Determine the (x, y) coordinate at the center of the cell enclosing the given text.  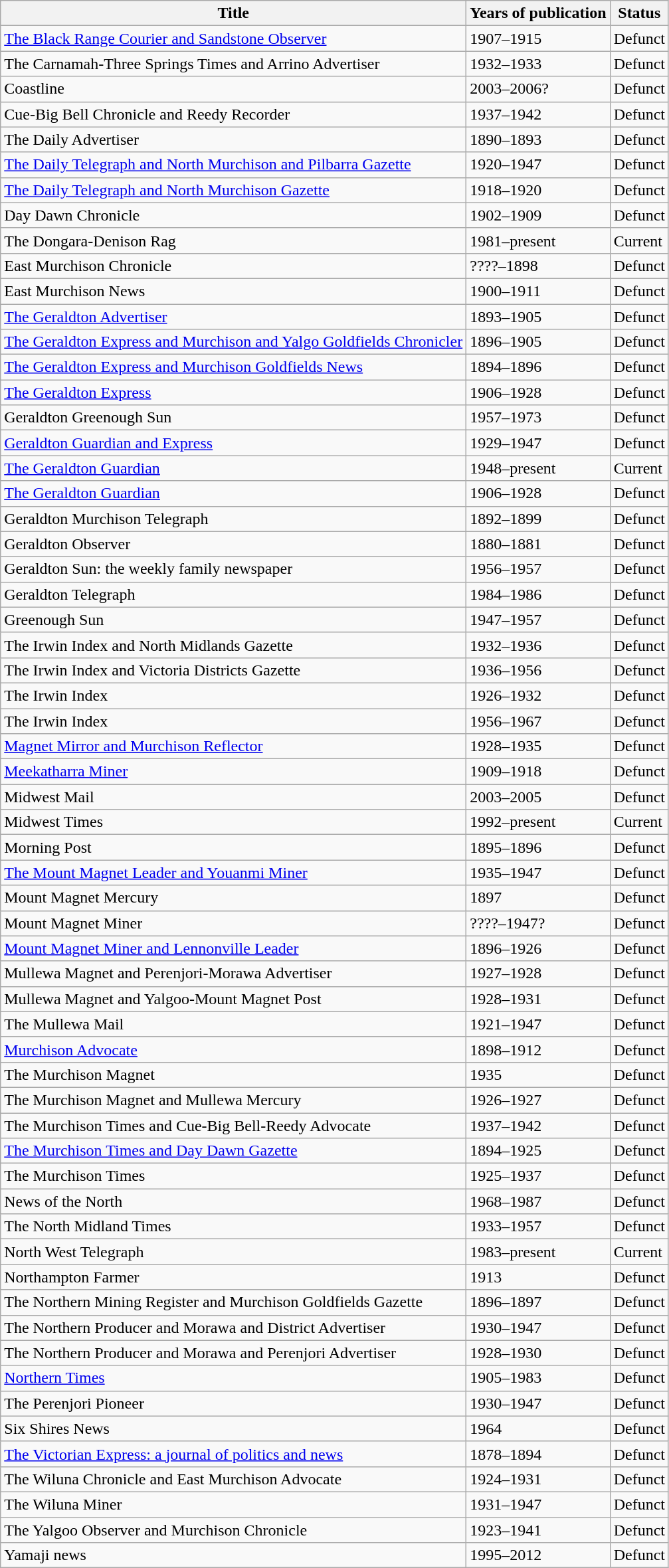
1894–1925 (538, 1151)
1905–1983 (538, 1378)
The Yalgoo Observer and Murchison Chronicle (234, 1529)
Mount Magnet Miner and Lennonville Leader (234, 948)
????–1898 (538, 266)
The Perenjori Pioneer (234, 1403)
The Mount Magnet Leader and Youanmi Miner (234, 873)
The Murchison Times (234, 1176)
1926–1932 (538, 695)
Murchison Advocate (234, 1049)
The Wiluna Miner (234, 1504)
The Carnamah-Three Springs Times and Arrino Advertiser (234, 64)
1956–1957 (538, 569)
The Murchison Times and Cue-Big Bell-Reedy Advocate (234, 1126)
1948–present (538, 468)
1896–1905 (538, 342)
The Geraldton Advertiser (234, 317)
1932–1933 (538, 64)
The Daily Telegraph and North Murchison and Pilbarra Gazette (234, 165)
Midwest Mail (234, 797)
1890–1893 (538, 139)
Magnet Mirror and Murchison Reflector (234, 746)
The Geraldton Express and Murchison Goldfields News (234, 367)
1921–1947 (538, 1024)
1981–present (538, 240)
Midwest Times (234, 822)
1984–1986 (538, 594)
1894–1896 (538, 367)
1935–1947 (538, 873)
The Mullewa Mail (234, 1024)
Geraldton Murchison Telegraph (234, 519)
1995–2012 (538, 1555)
1918–1920 (538, 190)
Northampton Farmer (234, 1277)
Geraldton Greenough Sun (234, 418)
1947–1957 (538, 620)
1896–1897 (538, 1302)
1983–present (538, 1252)
Years of publication (538, 13)
East Murchison News (234, 291)
1923–1941 (538, 1529)
Meekatharra Miner (234, 772)
Day Dawn Chronicle (234, 215)
Mount Magnet Mercury (234, 898)
1920–1947 (538, 165)
Title (234, 13)
1895–1896 (538, 847)
Status (639, 13)
1880–1881 (538, 544)
Greenough Sun (234, 620)
Geraldton Guardian and Express (234, 443)
The Geraldton Express and Murchison and Yalgo Goldfields Chronicler (234, 342)
1900–1911 (538, 291)
Morning Post (234, 847)
1936–1956 (538, 670)
The Northern Mining Register and Murchison Goldfields Gazette (234, 1302)
1902–1909 (538, 215)
East Murchison Chronicle (234, 266)
1932–1936 (538, 645)
2003–2006? (538, 89)
The Daily Advertiser (234, 139)
Yamaji news (234, 1555)
North West Telegraph (234, 1252)
1935 (538, 1075)
1928–1931 (538, 999)
Mullewa Magnet and Yalgoo-Mount Magnet Post (234, 999)
1929–1947 (538, 443)
1956–1967 (538, 721)
The Geraldton Express (234, 392)
1913 (538, 1277)
1925–1937 (538, 1176)
The Northern Producer and Morawa and District Advertiser (234, 1328)
1964 (538, 1429)
The Wiluna Chronicle and East Murchison Advocate (234, 1479)
1992–present (538, 822)
1892–1899 (538, 519)
The Northern Producer and Morawa and Perenjori Advertiser (234, 1353)
Geraldton Sun: the weekly family newspaper (234, 569)
Cue-Big Bell Chronicle and Reedy Recorder (234, 114)
Six Shires News (234, 1429)
The Daily Telegraph and North Murchison Gazette (234, 190)
The Irwin Index and North Midlands Gazette (234, 645)
The Black Range Courier and Sandstone Observer (234, 39)
1897 (538, 898)
Geraldton Observer (234, 544)
The North Midland Times (234, 1227)
The Dongara-Denison Rag (234, 240)
Coastline (234, 89)
1909–1918 (538, 772)
The Murchison Times and Day Dawn Gazette (234, 1151)
The Murchison Magnet and Mullewa Mercury (234, 1100)
Mount Magnet Miner (234, 923)
2003–2005 (538, 797)
1957–1973 (538, 418)
1898–1912 (538, 1049)
The Murchison Magnet (234, 1075)
The Irwin Index and Victoria Districts Gazette (234, 670)
1927–1928 (538, 974)
Northern Times (234, 1378)
News of the North (234, 1201)
1968–1987 (538, 1201)
The Victorian Express: a journal of politics and news (234, 1454)
1893–1905 (538, 317)
1933–1957 (538, 1227)
1924–1931 (538, 1479)
1878–1894 (538, 1454)
1926–1927 (538, 1100)
1928–1935 (538, 746)
1928–1930 (538, 1353)
1931–1947 (538, 1504)
Mullewa Magnet and Perenjori-Morawa Advertiser (234, 974)
????–1947? (538, 923)
1896–1926 (538, 948)
Geraldton Telegraph (234, 594)
1907–1915 (538, 39)
